Output the (X, Y) coordinate of the center of the cell containing the given text.  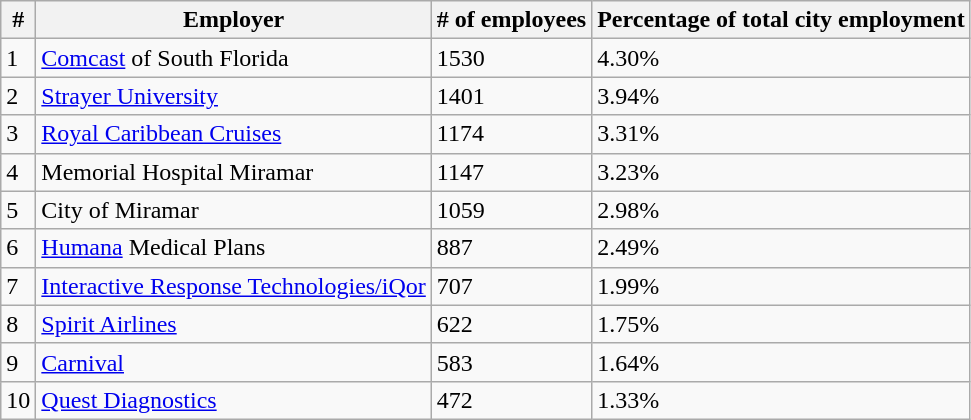
Royal Caribbean Cruises (234, 134)
Interactive Response Technologies/iQor (234, 286)
1.33% (781, 400)
Percentage of total city employment (781, 20)
4.30% (781, 58)
6 (18, 248)
Employer (234, 20)
1059 (511, 210)
1401 (511, 96)
5 (18, 210)
Carnival (234, 362)
1 (18, 58)
2.49% (781, 248)
Quest Diagnostics (234, 400)
1.75% (781, 324)
1.64% (781, 362)
# (18, 20)
# of employees (511, 20)
4 (18, 172)
Comcast of South Florida (234, 58)
Humana Medical Plans (234, 248)
10 (18, 400)
1147 (511, 172)
3.23% (781, 172)
Spirit Airlines (234, 324)
1.99% (781, 286)
8 (18, 324)
Strayer University (234, 96)
Memorial Hospital Miramar (234, 172)
1530 (511, 58)
2 (18, 96)
3.31% (781, 134)
622 (511, 324)
2.98% (781, 210)
472 (511, 400)
9 (18, 362)
3 (18, 134)
707 (511, 286)
583 (511, 362)
7 (18, 286)
1174 (511, 134)
887 (511, 248)
City of Miramar (234, 210)
3.94% (781, 96)
